Identify which cell holds the provided text, then report its [X, Y] central coordinate. 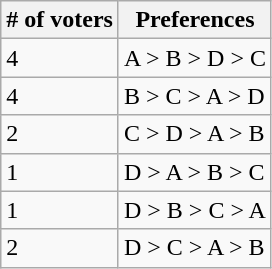
Preferences [194, 20]
A > B > D > C [194, 58]
D > C > A > B [194, 248]
D > A > B > C [194, 172]
C > D > A > B [194, 134]
D > B > C > A [194, 210]
# of voters [60, 20]
B > C > A > D [194, 96]
